Identify which cell holds the provided text, then report its (x, y) central coordinate. 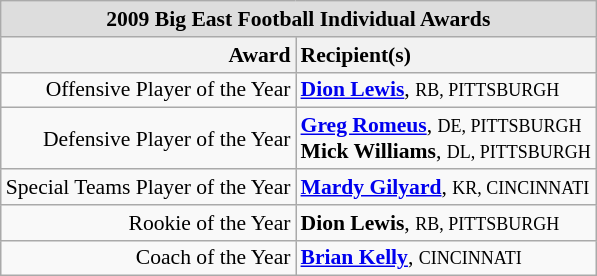
Rookie of the Year (148, 223)
2009 Big East Football Individual Awards (298, 19)
Offensive Player of the Year (148, 90)
Defensive Player of the Year (148, 138)
Special Teams Player of the Year (148, 187)
Greg Romeus, DE, PITTSBURGHMick Williams, DL, PITTSBURGH (446, 138)
Award (148, 55)
Brian Kelly, CINCINNATI (446, 258)
Recipient(s) (446, 55)
Mardy Gilyard, KR, CINCINNATI (446, 187)
Coach of the Year (148, 258)
